Output the [x, y] coordinate of the center of the cell containing the given text.  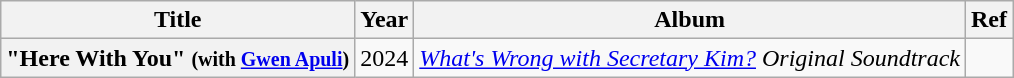
"Here With You" (with Gwen Apuli) [178, 58]
2024 [384, 58]
Title [178, 20]
Year [384, 20]
Album [690, 20]
Ref [990, 20]
What's Wrong with Secretary Kim? Original Soundtrack [690, 58]
